For the text-containing cell, return its midpoint in (X, Y) coordinate format. 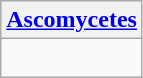
Ascomycetes (72, 20)
